Identify which cell holds the provided text, then report its [x, y] central coordinate. 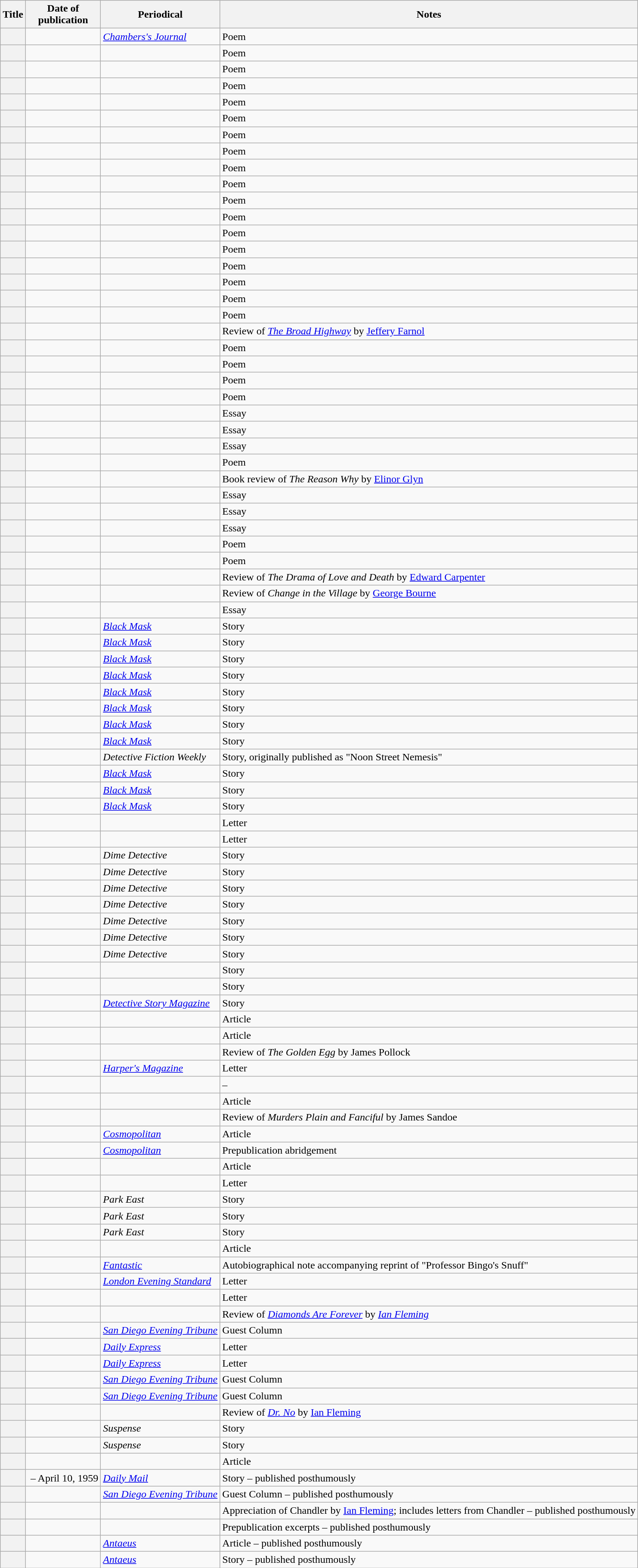
Guest Column – published posthumously [429, 1494]
Periodical [160, 15]
Date ofpublication [63, 15]
Fantastic [160, 1265]
Article – published posthumously [429, 1543]
Detective Story Magazine [160, 1003]
Review of The Drama of Love and Death by Edward Carpenter [429, 577]
London Evening Standard [160, 1281]
Review of Murders Plain and Fanciful by James Sandoe [429, 1117]
Chambers's Journal [160, 37]
Prepublication abridgement [429, 1150]
Review of The Golden Egg by James Pollock [429, 1052]
Book review of The Reason Why by Elinor Glyn [429, 479]
Title [13, 15]
Story, originally published as "Noon Street Nemesis" [429, 757]
Review of Dr. No by Ian Fleming [429, 1412]
Prepublication excerpts – published posthumously [429, 1527]
– April 10, 1959 [63, 1478]
Review of Change in the Village by George Bourne [429, 593]
Review of The Broad Highway by Jeffery Farnol [429, 331]
Notes [429, 15]
Detective Fiction Weekly [160, 757]
– [429, 1085]
Harper's Magazine [160, 1068]
Review of Diamonds Are Forever by Ian Fleming [429, 1314]
Daily Mail [160, 1478]
Autobiographical note accompanying reprint of "Professor Bingo's Snuff" [429, 1265]
Appreciation of Chandler by Ian Fleming; includes letters from Chandler – published posthumously [429, 1510]
